Return the (x, y) coordinate for the center point of the cell that contains the specified text.  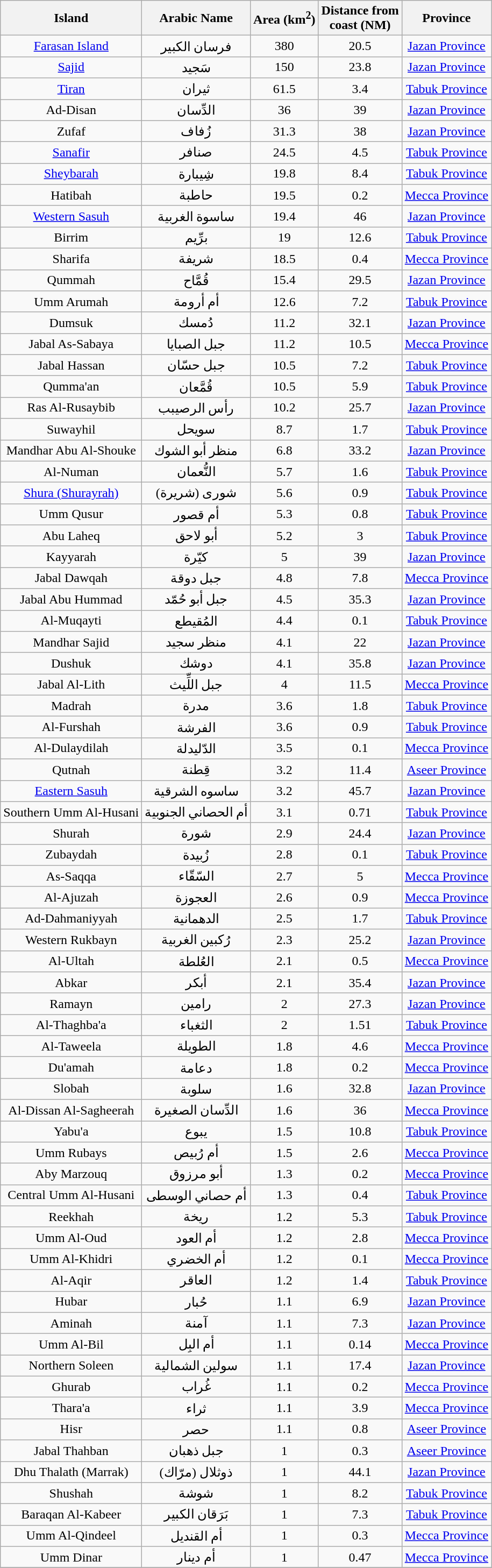
Dumsuk (71, 323)
0.47 (360, 1557)
Umm Qusur (71, 514)
33.2 (360, 451)
جبل اللِّيث (196, 685)
كيّرة (196, 557)
Umm Al-Khidri (71, 1259)
3.4 (360, 89)
غُراب (196, 1387)
Jabal Hassan (71, 365)
Umm Al-Qindeel (71, 1536)
Suwayhil (71, 429)
Ghurab (71, 1387)
Hatibah (71, 195)
Abu Laheq (71, 536)
4.8 (284, 578)
19.4 (284, 216)
Ramayn (71, 1004)
رامين (196, 1004)
Al-Muqayti (71, 621)
النُّعمان (196, 472)
ساسوه الشرقية (196, 791)
مدرة (196, 706)
ساسوة الغربية (196, 216)
Province (446, 18)
رُكبين الغربية (196, 940)
25.2 (360, 940)
شريفة (196, 259)
35.3 (360, 599)
Mandhar Sajid (71, 642)
5.6 (284, 493)
شورى (شريرة) (196, 493)
Central Umm Al-Husani (71, 1195)
11.5 (360, 685)
منظر سجيد (196, 642)
31.3 (284, 131)
24.4 (360, 834)
23.8 (360, 67)
45.7 (360, 791)
حُبار (196, 1302)
0.14 (360, 1344)
32.1 (360, 323)
شورة (196, 834)
1.51 (360, 1025)
آمنة (196, 1323)
Abkar (71, 983)
سويحل (196, 429)
Madrah (71, 706)
أم دينار (196, 1557)
Hisr (71, 1429)
Al-Ultah (71, 961)
Tiran (71, 89)
أم القنديل (196, 1536)
2.9 (284, 834)
قُمَّعان (196, 387)
32.8 (360, 1089)
Western Sasuh (71, 216)
10.8 (360, 1132)
Sajid (71, 67)
Ad-Disan (71, 110)
الدِّسان الصغيرة (196, 1110)
5.9 (360, 387)
19.5 (284, 195)
8.7 (284, 429)
2.7 (284, 876)
أم قصور (196, 514)
زُبيدة (196, 855)
11.4 (360, 770)
Qummah (71, 280)
قُمَّاح (196, 280)
Zubaydah (71, 855)
6.8 (284, 451)
حصر (196, 1429)
18.5 (284, 259)
Northern Soleen (71, 1366)
جبل أبو حُمّد (196, 599)
Dhu Thalath (Marrak) (71, 1472)
61.5 (284, 89)
4 (284, 685)
سَجيد (196, 67)
فرسان الكبير (196, 46)
دُمسك (196, 323)
Distance fromcoast (NM) (360, 18)
Mandhar Abu Al-Shouke (71, 451)
46 (360, 216)
As-Saqqa (71, 876)
19.8 (284, 174)
أم حصاني الوسطى (196, 1195)
بَرَقان الكبير (196, 1515)
25.7 (360, 408)
يبوع (196, 1132)
Western Rukbayn (71, 940)
Jabal Abu Hummad (71, 599)
الطويلة (196, 1046)
ذوثلال (مرّاك) (196, 1472)
جبل حسّان (196, 365)
1.4 (360, 1280)
رأس الرصيبب (196, 408)
Jabal As-Sabaya (71, 344)
أم الحصاني الجنوبية (196, 812)
العاقر (196, 1280)
24.5 (284, 153)
أم البِل (196, 1344)
Shura (Shurayrah) (71, 493)
Sheybarah (71, 174)
أم العود (196, 1238)
سلوبة (196, 1089)
صنافر (196, 153)
Eastern Sasuh (71, 791)
Kayyarah (71, 557)
Du'amah (71, 1068)
17.4 (360, 1366)
Al-Thaghba'a (71, 1025)
Al-Aqir (71, 1280)
Umm Arumah (71, 302)
4.6 (360, 1046)
الفرشة (196, 727)
قِطنة (196, 770)
Shushah (71, 1493)
Aminah (71, 1323)
العُلطة (196, 961)
Umm Al-Oud (71, 1238)
ريخة (196, 1217)
برِّيم (196, 238)
3 (360, 536)
Jabal Al-Lith (71, 685)
Reekhah (71, 1217)
Jabal Thahban (71, 1451)
Sharifa (71, 259)
شِيبارة (196, 174)
Al-Dulaydilah (71, 748)
Shurah (71, 834)
7.8 (360, 578)
3.9 (360, 1408)
العجوزة (196, 897)
38 (360, 131)
Arabic Name (196, 18)
19 (284, 238)
Area (km2) (284, 18)
8.2 (360, 1493)
2.3 (284, 940)
Umm Dinar (71, 1557)
الدهمانية (196, 919)
5.7 (284, 472)
شوشة (196, 1493)
أم رُبيص (196, 1153)
جبل دوقة (196, 578)
Slobah (71, 1089)
Sanafir (71, 153)
3.5 (284, 748)
أم أرومة (196, 302)
Aby Marzouq (71, 1174)
Al-Furshah (71, 727)
20.5 (360, 46)
Hubar (71, 1302)
Qumma'an (71, 387)
0.5 (360, 961)
منظر أبو الشوك (196, 451)
سولين الشمالية (196, 1366)
44.1 (360, 1472)
المُقيطع (196, 621)
أبو لاحق (196, 536)
ثيران (196, 89)
29.5 (360, 280)
جبل الصبايا (196, 344)
أبو مرزوق (196, 1174)
Thara'a (71, 1408)
5.2 (284, 536)
Zufaf (71, 131)
Dushuk (71, 663)
10.2 (284, 408)
Southern Umm Al-Husani (71, 812)
15.4 (284, 280)
Ad-Dahmaniyyah (71, 919)
Al-Numan (71, 472)
3.1 (284, 812)
Birrim (71, 238)
السّقّاء (196, 876)
2.5 (284, 919)
Umm Rubays (71, 1153)
Umm Al-Bil (71, 1344)
150 (284, 67)
الدِّسان (196, 110)
حاطبة (196, 195)
0.71 (360, 812)
380 (284, 46)
27.3 (360, 1004)
22 (360, 642)
Qutnah (71, 770)
Jabal Dawqah (71, 578)
Farasan Island (71, 46)
أبكر (196, 983)
دعامة (196, 1068)
8.4 (360, 174)
6.9 (360, 1302)
زُفاف (196, 131)
Yabu'a (71, 1132)
35.8 (360, 663)
جبل ذهبان (196, 1451)
35.4 (360, 983)
Baraqan Al-Kabeer (71, 1515)
Al-Dissan Al-Sagheerah (71, 1110)
الثغباء (196, 1025)
Al-Ajuzah (71, 897)
Al-Taweela (71, 1046)
الدّليدلة (196, 748)
Ras Al-Rusaybib (71, 408)
4.4 (284, 621)
Island (71, 18)
دوشك (196, 663)
أم الخضري (196, 1259)
ثراء (196, 1408)
